Determine the (X, Y) coordinate at the center of the cell enclosing the given text.  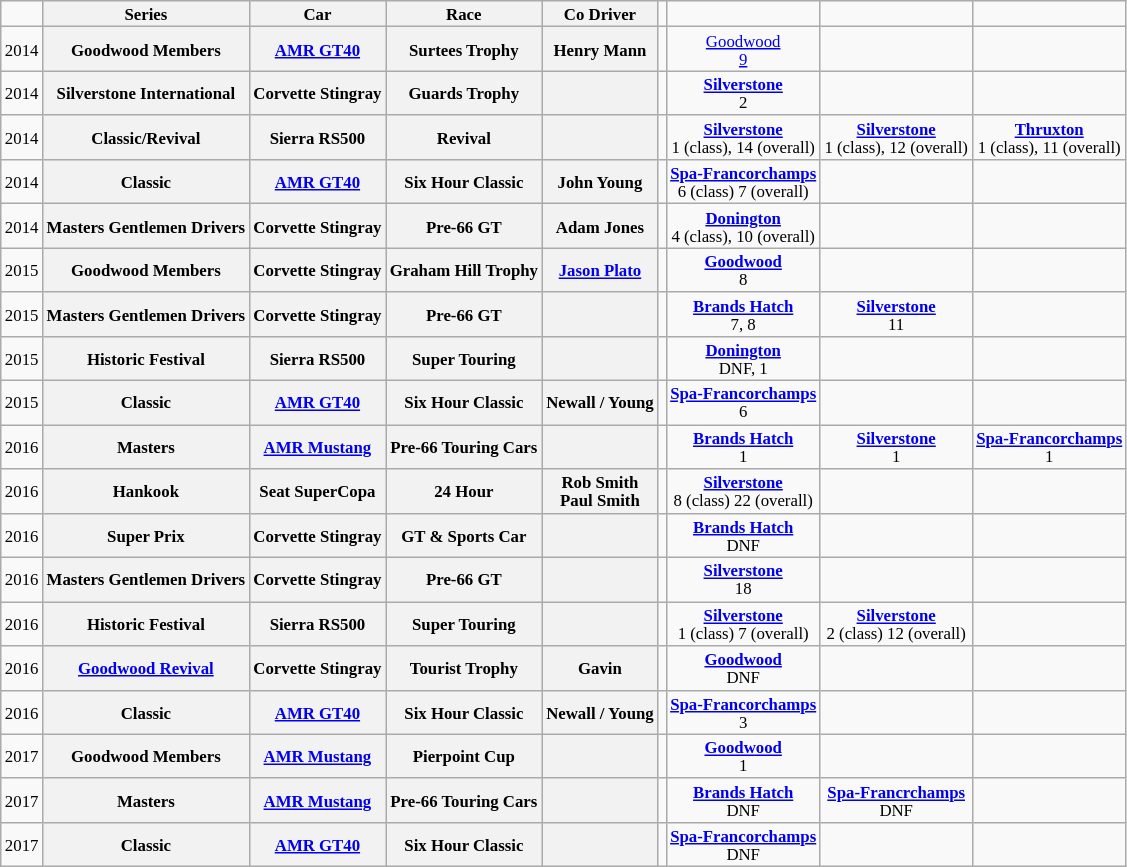
Seat SuperCopa (317, 491)
Silverstone1 (896, 447)
Spa-Francorchamps6 (743, 403)
Revival (464, 138)
Goodwood8 (743, 270)
Spa-FrancrchampsDNF (896, 801)
Silverstone International (146, 93)
Spa-FrancorchampsDNF (743, 845)
Super Prix (146, 535)
Pierpoint Cup (464, 756)
Silverstone1 (class), 14 (overall) (743, 138)
Goodwood1 (743, 756)
Silverstone8 (class) 22 (overall) (743, 491)
Silverstone2 (class) 12 (overall) (896, 624)
Silverstone1 (class), 12 (overall) (896, 138)
Silverstone18 (743, 580)
Silverstone11 (896, 314)
Brands Hatch1 (743, 447)
John Young (600, 182)
24 Hour (464, 491)
Jason Plato (600, 270)
Tourist Trophy (464, 668)
Henry Mann (600, 49)
Hankook (146, 491)
Adam Jones (600, 226)
Series (146, 14)
GoodwoodDNF (743, 668)
Spa-Francorchamps6 (class) 7 (overall) (743, 182)
Gavin (600, 668)
Goodwood Revival (146, 668)
Co Driver (600, 14)
Thruxton1 (class), 11 (overall) (1049, 138)
DoningtonDNF, 1 (743, 359)
Rob SmithPaul Smith (600, 491)
Car (317, 14)
Spa-Francorchamps3 (743, 712)
Brands Hatch7, 8 (743, 314)
Silverstone1 (class) 7 (overall) (743, 624)
Spa-Francorchamps1 (1049, 447)
GT & Sports Car (464, 535)
Silverstone2 (743, 93)
Guards Trophy (464, 93)
Graham Hill Trophy (464, 270)
Race (464, 14)
Surtees Trophy (464, 49)
Donington4 (class), 10 (overall) (743, 226)
Classic/Revival (146, 138)
Goodwood9 (743, 49)
